Detect which cell encompasses the target text, then output its (x, y) center coordinate. 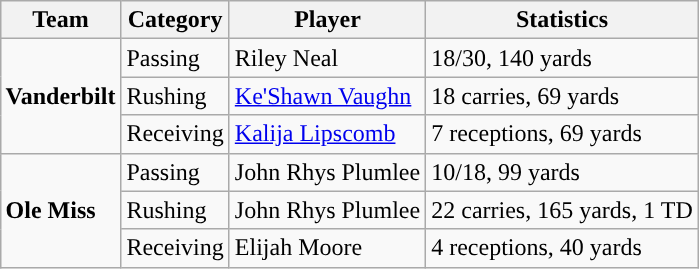
Category (175, 20)
Team (60, 20)
Ole Miss (60, 210)
18 carries, 69 yards (562, 96)
4 receptions, 40 yards (562, 248)
Kalija Lipscomb (327, 134)
Ke'Shawn Vaughn (327, 96)
Statistics (562, 20)
22 carries, 165 yards, 1 TD (562, 210)
Riley Neal (327, 58)
10/18, 99 yards (562, 172)
Elijah Moore (327, 248)
Player (327, 20)
18/30, 140 yards (562, 58)
Vanderbilt (60, 96)
7 receptions, 69 yards (562, 134)
